Determine the (x, y) coordinate at the center of the cell enclosing the given text.  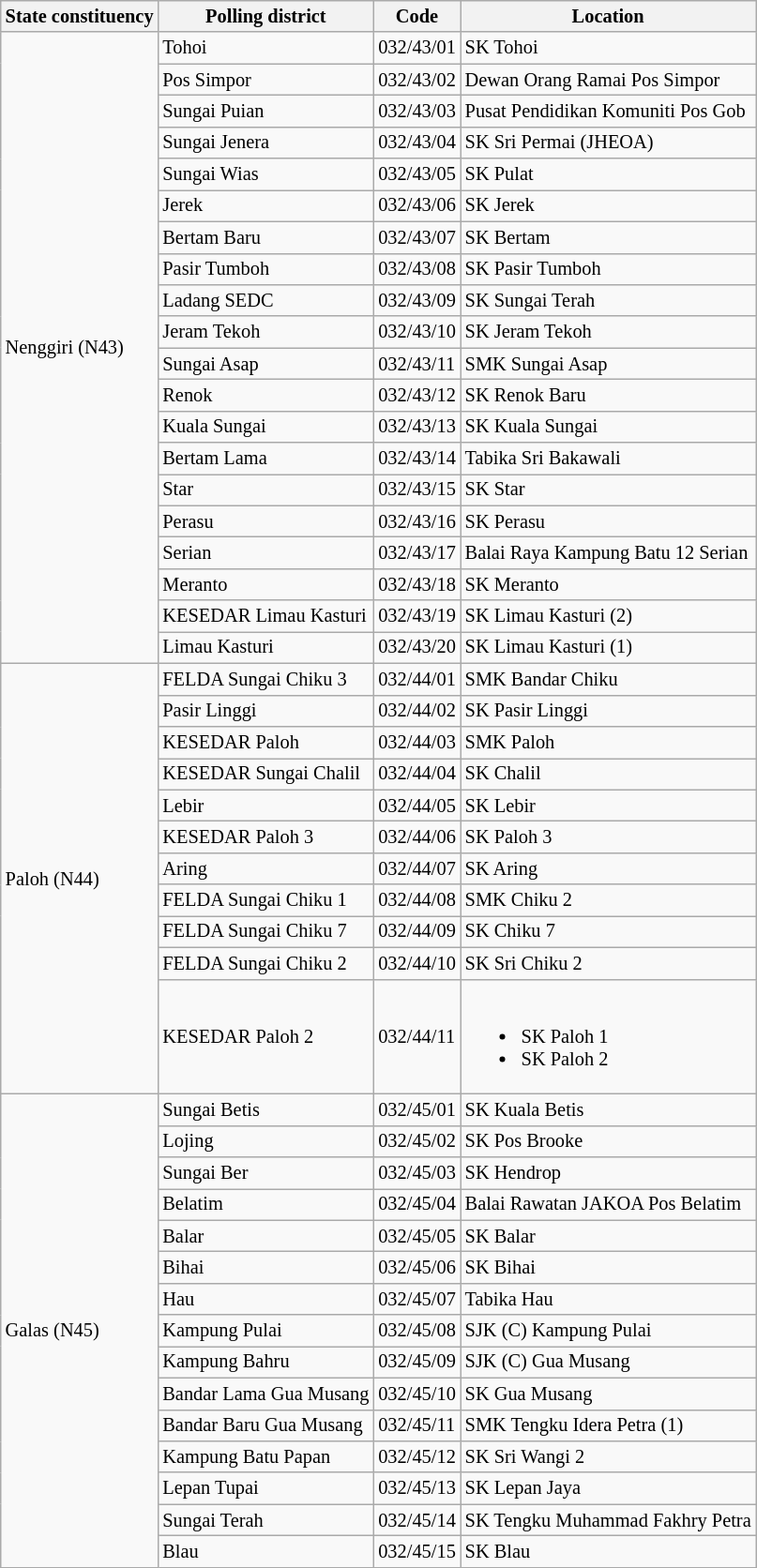
032/43/16 (416, 521)
Kampung Batu Papan (265, 1456)
KESEDAR Paloh (265, 742)
032/45/11 (416, 1425)
032/45/06 (416, 1267)
SK Kuala Betis (608, 1109)
Pasir Tumboh (265, 269)
032/45/03 (416, 1172)
SK Meranto (608, 584)
032/43/15 (416, 490)
032/45/01 (416, 1109)
032/43/13 (416, 427)
Balai Raya Kampung Batu 12 Serian (608, 552)
032/43/18 (416, 584)
Serian (265, 552)
SJK (C) Kampung Pulai (608, 1331)
Jerek (265, 205)
Tabika Hau (608, 1299)
Sungai Betis (265, 1109)
032/45/15 (416, 1551)
032/45/04 (416, 1204)
Blau (265, 1551)
SK Lepan Jaya (608, 1488)
Lepan Tupai (265, 1488)
Kampung Bahru (265, 1362)
SK Tohoi (608, 48)
Bertam Lama (265, 459)
Perasu (265, 521)
SK Sri Wangi 2 (608, 1456)
SK Aring (608, 868)
Sungai Terah (265, 1520)
032/44/09 (416, 931)
032/45/09 (416, 1362)
Star (265, 490)
Hau (265, 1299)
032/44/10 (416, 963)
032/44/11 (416, 1036)
SK Bertam (608, 237)
Polling district (265, 16)
032/45/13 (416, 1488)
SK Pasir Tumboh (608, 269)
Bandar Baru Gua Musang (265, 1425)
FELDA Sungai Chiku 2 (265, 963)
Aring (265, 868)
SMK Paloh (608, 742)
Lojing (265, 1141)
SK Tengku Muhammad Fakhry Petra (608, 1520)
032/45/07 (416, 1299)
KESEDAR Limau Kasturi (265, 616)
032/44/04 (416, 774)
SMK Sungai Asap (608, 364)
032/43/05 (416, 174)
Sungai Asap (265, 364)
032/43/04 (416, 143)
032/45/08 (416, 1331)
SK Gua Musang (608, 1394)
Tabika Sri Bakawali (608, 459)
Meranto (265, 584)
SK Lebir (608, 806)
Galas (N45) (80, 1330)
Belatim (265, 1204)
SK Kuala Sungai (608, 427)
Bertam Baru (265, 237)
032/43/03 (416, 111)
032/43/02 (416, 80)
032/45/02 (416, 1141)
SMK Tengku Idera Petra (1) (608, 1425)
SK Sri Permai (JHEOA) (608, 143)
Tohoi (265, 48)
032/44/03 (416, 742)
Pos Simpor (265, 80)
032/43/07 (416, 237)
SMK Chiku 2 (608, 900)
Pasir Linggi (265, 711)
SJK (C) Gua Musang (608, 1362)
Sungai Wias (265, 174)
SK Bihai (608, 1267)
032/43/10 (416, 332)
FELDA Sungai Chiku 3 (265, 679)
Kampung Pulai (265, 1331)
032/44/08 (416, 900)
032/44/01 (416, 679)
Sungai Jenera (265, 143)
SK Chalil (608, 774)
Ladang SEDC (265, 300)
SK Sri Chiku 2 (608, 963)
032/45/05 (416, 1236)
032/45/10 (416, 1394)
032/43/17 (416, 552)
SK Jerek (608, 205)
SK Limau Kasturi (2) (608, 616)
Dewan Orang Ramai Pos Simpor (608, 80)
SK Jeram Tekoh (608, 332)
SK Pasir Linggi (608, 711)
SK Hendrop (608, 1172)
032/43/08 (416, 269)
SK Paloh 3 (608, 837)
032/45/12 (416, 1456)
032/43/06 (416, 205)
032/44/06 (416, 837)
SK Blau (608, 1551)
032/43/20 (416, 647)
Paloh (N44) (80, 878)
032/43/01 (416, 48)
Nenggiri (N43) (80, 347)
SK Pulat (608, 174)
032/44/02 (416, 711)
Code (416, 16)
SK Sungai Terah (608, 300)
Pusat Pendidikan Komuniti Pos Gob (608, 111)
FELDA Sungai Chiku 7 (265, 931)
SK Limau Kasturi (1) (608, 647)
Limau Kasturi (265, 647)
Jeram Tekoh (265, 332)
SK Pos Brooke (608, 1141)
032/44/07 (416, 868)
Sungai Ber (265, 1172)
Lebir (265, 806)
032/43/09 (416, 300)
KESEDAR Sungai Chalil (265, 774)
Kuala Sungai (265, 427)
SMK Bandar Chiku (608, 679)
032/43/14 (416, 459)
KESEDAR Paloh 2 (265, 1036)
SK Renok Baru (608, 395)
Balar (265, 1236)
KESEDAR Paloh 3 (265, 837)
SK Star (608, 490)
032/43/19 (416, 616)
SK Perasu (608, 521)
SK Balar (608, 1236)
032/43/11 (416, 364)
032/43/12 (416, 395)
SK Chiku 7 (608, 931)
Bihai (265, 1267)
State constituency (80, 16)
Bandar Lama Gua Musang (265, 1394)
Balai Rawatan JAKOA Pos Belatim (608, 1204)
Renok (265, 395)
032/45/14 (416, 1520)
FELDA Sungai Chiku 1 (265, 900)
032/44/05 (416, 806)
Sungai Puian (265, 111)
Location (608, 16)
SK Paloh 1SK Paloh 2 (608, 1036)
